Provide the (x, y) coordinate of the cell's center where the given text is located.  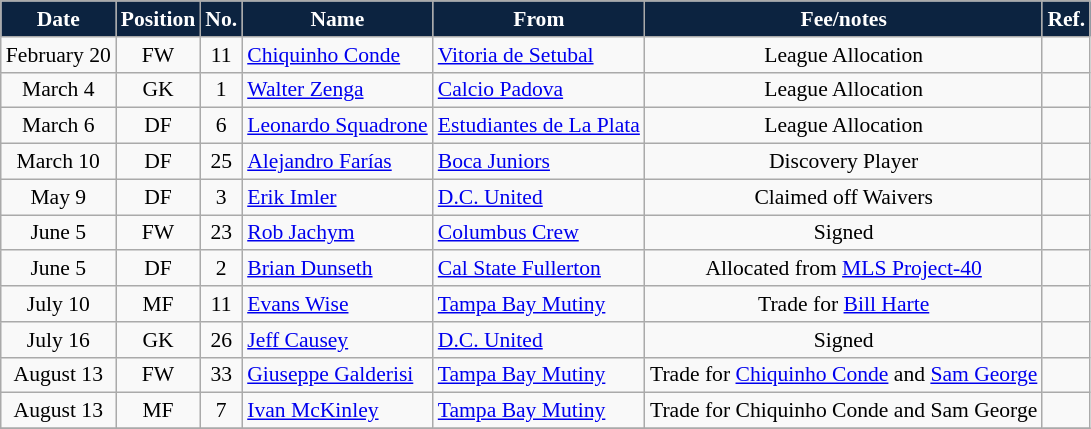
March 6 (58, 126)
July 16 (58, 340)
3 (221, 197)
Fee/notes (844, 19)
6 (221, 126)
Evans Wise (338, 304)
1 (221, 90)
Allocated from MLS Project-40 (844, 269)
Brian Dunseth (338, 269)
Calcio Padova (539, 90)
Leonardo Squadrone (338, 126)
Rob Jachym (338, 233)
Alejandro Farías (338, 162)
Giuseppe Galderisi (338, 375)
Discovery Player (844, 162)
Name (338, 19)
Estudiantes de La Plata (539, 126)
July 10 (58, 304)
Columbus Crew (539, 233)
Boca Juniors (539, 162)
Date (58, 19)
Trade for Bill Harte (844, 304)
Jeff Causey (338, 340)
23 (221, 233)
Ivan McKinley (338, 411)
Ref. (1066, 19)
February 20 (58, 55)
Position (158, 19)
Cal State Fullerton (539, 269)
Walter Zenga (338, 90)
Chiquinho Conde (338, 55)
March 10 (58, 162)
From (539, 19)
March 4 (58, 90)
Vitoria de Setubal (539, 55)
26 (221, 340)
No. (221, 19)
May 9 (58, 197)
33 (221, 375)
7 (221, 411)
Claimed off Waivers (844, 197)
2 (221, 269)
Erik Imler (338, 197)
25 (221, 162)
